Capture the cell that displays the provided text and extract its [X, Y] central coordinate. 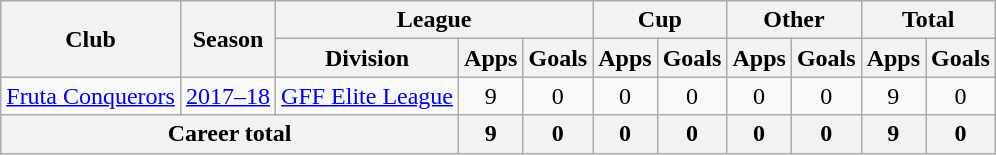
Season [228, 39]
Division [368, 58]
League [434, 20]
GFF Elite League [368, 96]
2017–18 [228, 96]
Fruta Conquerors [91, 96]
Other [794, 20]
Club [91, 39]
Total [928, 20]
Cup [660, 20]
Career total [230, 134]
